From the cell containing the given text, extract its center point as (X, Y) coordinate. 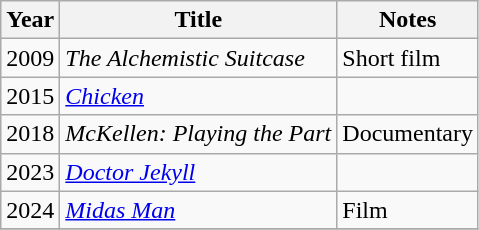
Midas Man (198, 210)
The Alchemistic Suitcase (198, 58)
2018 (30, 134)
Film (408, 210)
Title (198, 20)
Year (30, 20)
2015 (30, 96)
Short film (408, 58)
2024 (30, 210)
2023 (30, 172)
2009 (30, 58)
McKellen: Playing the Part (198, 134)
Notes (408, 20)
Chicken (198, 96)
Doctor Jekyll (198, 172)
Documentary (408, 134)
